Locate the cell with the specified text and output its [x, y] center coordinate. 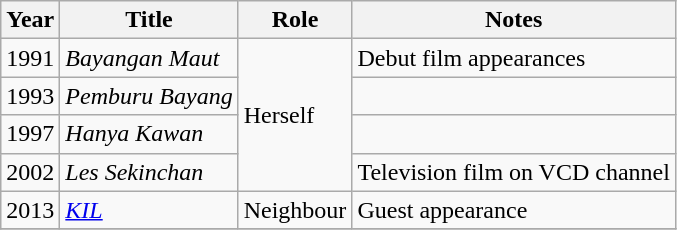
Debut film appearances [514, 58]
Herself [295, 115]
Role [295, 20]
Pemburu Bayang [149, 96]
1993 [30, 96]
Hanya Kawan [149, 134]
KIL [149, 210]
Les Sekinchan [149, 172]
Television film on VCD channel [514, 172]
Notes [514, 20]
Bayangan Maut [149, 58]
1991 [30, 58]
Title [149, 20]
Neighbour [295, 210]
2002 [30, 172]
Guest appearance [514, 210]
1997 [30, 134]
2013 [30, 210]
Year [30, 20]
